Find where the given text appears and provide that cell's center as [x, y] coordinate. 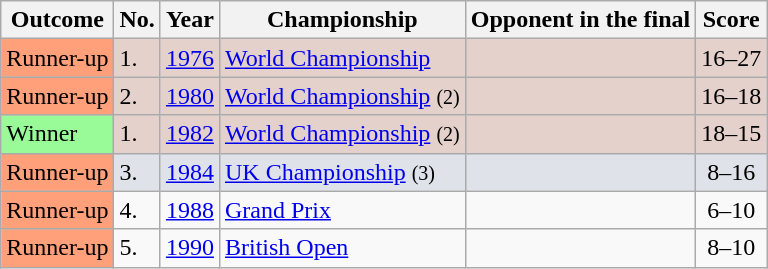
8–10 [732, 248]
Opponent in the final [580, 20]
2. [137, 96]
1982 [190, 134]
Score [732, 20]
18–15 [732, 134]
8–16 [732, 172]
1990 [190, 248]
British Open [342, 248]
Year [190, 20]
UK Championship (3) [342, 172]
6–10 [732, 210]
1988 [190, 210]
Winner [58, 134]
1984 [190, 172]
1980 [190, 96]
3. [137, 172]
Outcome [58, 20]
16–27 [732, 58]
4. [137, 210]
World Championship [342, 58]
Grand Prix [342, 210]
5. [137, 248]
Championship [342, 20]
1976 [190, 58]
16–18 [732, 96]
No. [137, 20]
